Scan for the cell matching the given text and deliver its (x, y) coordinate at center. 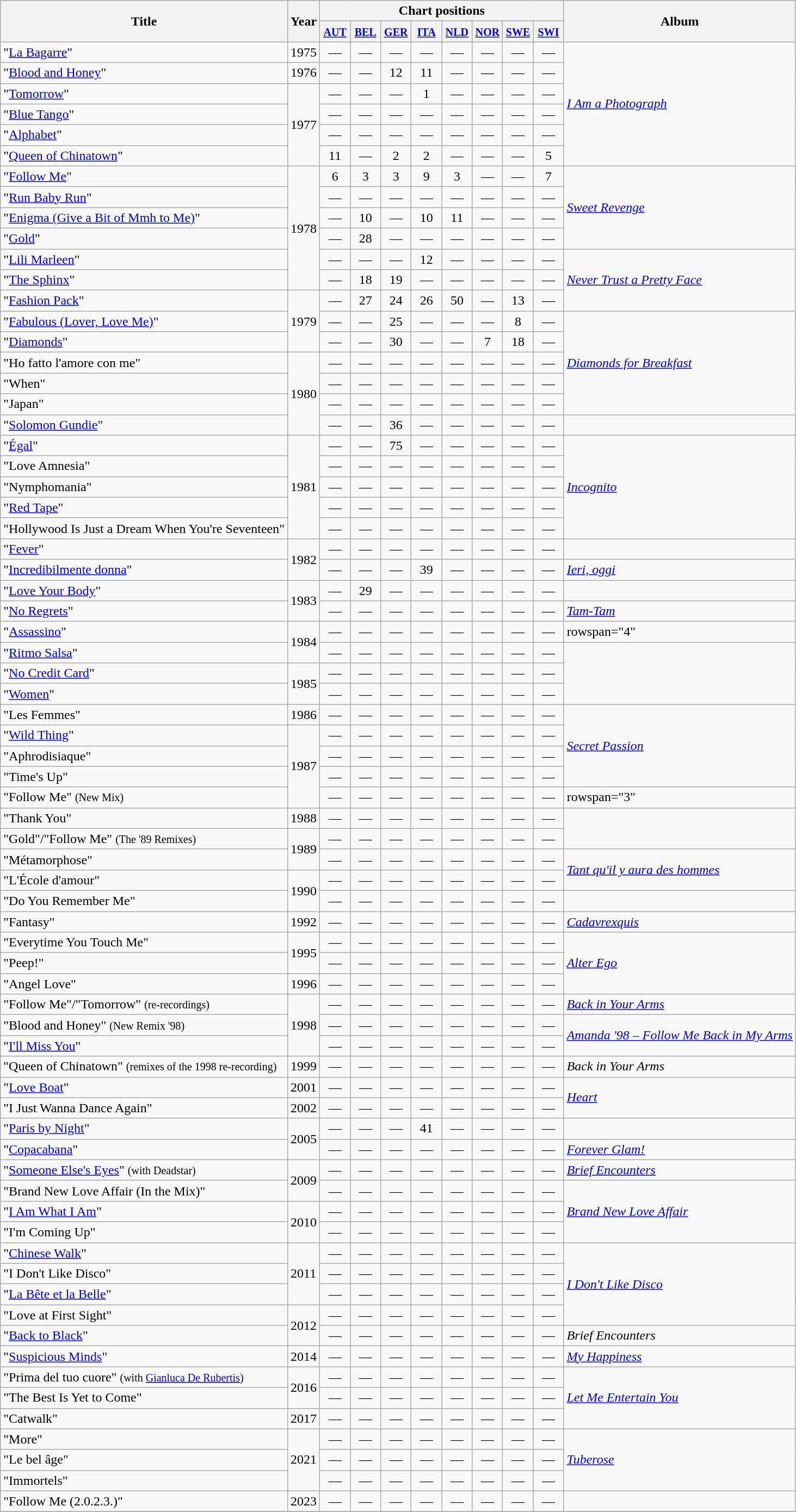
1985 (304, 684)
2023 (304, 1501)
"Queen of Chinatown" (remixes of the 1998 re-recording) (144, 1067)
1978 (304, 228)
I Don't Like Disco (680, 1284)
Alter Ego (680, 963)
AUT (335, 32)
"Love Boat" (144, 1087)
"Gold"/"Follow Me" (The '89 Remixes) (144, 839)
Let Me Entertain You (680, 1398)
"Blood and Honey" (New Remix '98) (144, 1025)
Brand New Love Affair (680, 1211)
"Angel Love" (144, 984)
1989 (304, 849)
"Women" (144, 694)
1980 (304, 394)
"Catwalk" (144, 1418)
39 (427, 569)
"Back to Black" (144, 1336)
"Ho fatto l'amore con me" (144, 363)
1998 (304, 1025)
"Ritmo Salsa" (144, 653)
"Time's Up" (144, 777)
"Alphabet" (144, 135)
SWI (548, 32)
Never Trust a Pretty Face (680, 280)
36 (396, 425)
"Love at First Sight" (144, 1315)
2021 (304, 1460)
1982 (304, 559)
"I'm Coming Up" (144, 1232)
30 (396, 342)
"Hollywood Is Just a Dream When You're Seventeen" (144, 528)
My Happiness (680, 1356)
Forever Glam! (680, 1149)
1979 (304, 321)
"Gold" (144, 238)
1990 (304, 890)
Album (680, 21)
2001 (304, 1087)
1996 (304, 984)
"Fashion Pack" (144, 301)
Cadavrexquis (680, 922)
"Chinese Walk" (144, 1253)
"Fever" (144, 549)
Diamonds for Breakfast (680, 363)
"Incredibilmente donna" (144, 569)
BEL (366, 32)
"Aphrodisiaque" (144, 756)
"Assassino" (144, 632)
2009 (304, 1180)
"No Credit Card" (144, 673)
2012 (304, 1325)
1983 (304, 600)
2017 (304, 1418)
1986 (304, 715)
"La Bête et la Belle" (144, 1294)
25 (396, 321)
8 (518, 321)
"Copacabana" (144, 1149)
"Follow Me (2.0.2.3.)" (144, 1501)
"No Regrets" (144, 611)
2011 (304, 1273)
"Immortels" (144, 1480)
"Follow Me"/"Tomorrow" (re-recordings) (144, 1005)
1 (427, 94)
2010 (304, 1222)
"Someone Else's Eyes" (with Deadstar) (144, 1170)
SWE (518, 32)
Title (144, 21)
"Suspicious Minds" (144, 1356)
Amanda '98 – Follow Me Back in My Arms (680, 1036)
1988 (304, 818)
28 (366, 238)
1992 (304, 922)
75 (396, 445)
"Fabulous (Lover, Love Me)" (144, 321)
13 (518, 301)
"Tomorrow" (144, 94)
"Diamonds" (144, 342)
"Follow Me" (144, 176)
Heart (680, 1098)
41 (427, 1129)
Ieri, oggi (680, 569)
6 (335, 176)
"I Am What I Am" (144, 1211)
"Japan" (144, 404)
5 (548, 156)
"Red Tape" (144, 507)
Tuberose (680, 1460)
1977 (304, 125)
1984 (304, 642)
"Queen of Chinatown" (144, 156)
"La Bagarre" (144, 52)
rowspan="4" (680, 632)
19 (396, 280)
"Les Femmes" (144, 715)
"Run Baby Run" (144, 197)
"Enigma (Give a Bit of Mmh to Me)" (144, 218)
Chart positions (442, 11)
1987 (304, 766)
Tam-Tam (680, 611)
2014 (304, 1356)
"Follow Me" (New Mix) (144, 797)
rowspan="3" (680, 797)
"Solomon Gundie" (144, 425)
"I Don't Like Disco" (144, 1274)
"Blood and Honey" (144, 73)
"Brand New Love Affair (In the Mix)" (144, 1191)
"Lili Marleen" (144, 259)
"Wild Thing" (144, 735)
24 (396, 301)
50 (457, 301)
"Blue Tango" (144, 114)
Sweet Revenge (680, 207)
27 (366, 301)
Secret Passion (680, 746)
1999 (304, 1067)
29 (366, 590)
"Métamorphose" (144, 859)
"Peep!" (144, 963)
1981 (304, 487)
9 (427, 176)
"I'll Miss You" (144, 1046)
2002 (304, 1108)
NOR (488, 32)
"The Sphinx" (144, 280)
1975 (304, 52)
2005 (304, 1139)
"Do You Remember Me" (144, 901)
GER (396, 32)
I Am a Photograph (680, 104)
2016 (304, 1387)
Year (304, 21)
"Fantasy" (144, 922)
"Égal" (144, 445)
26 (427, 301)
"Prima del tuo cuore" (with Gianluca De Rubertis) (144, 1377)
"Love Your Body" (144, 590)
"Le bel âge" (144, 1460)
"I Just Wanna Dance Again" (144, 1108)
"Nymphomania" (144, 487)
"The Best Is Yet to Come" (144, 1398)
"Paris by Night" (144, 1129)
"Thank You" (144, 818)
Incognito (680, 487)
1976 (304, 73)
"L'École d'amour" (144, 880)
"When" (144, 383)
"More" (144, 1439)
Tant qu'il y aura des hommes (680, 870)
NLD (457, 32)
1995 (304, 953)
ITA (427, 32)
"Everytime You Touch Me" (144, 943)
"Love Amnesia" (144, 466)
